Return (x, y) of the center of cell containing provided text 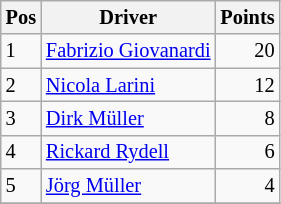
Dirk Müller (128, 118)
Driver (128, 17)
5 (21, 186)
Rickard Rydell (128, 152)
20 (247, 51)
8 (247, 118)
Jörg Müller (128, 186)
Pos (21, 17)
3 (21, 118)
6 (247, 152)
2 (21, 85)
1 (21, 51)
Nicola Larini (128, 85)
12 (247, 85)
Points (247, 17)
Fabrizio Giovanardi (128, 51)
